Determine the (x, y) coordinate at the center of the cell enclosing the given text.  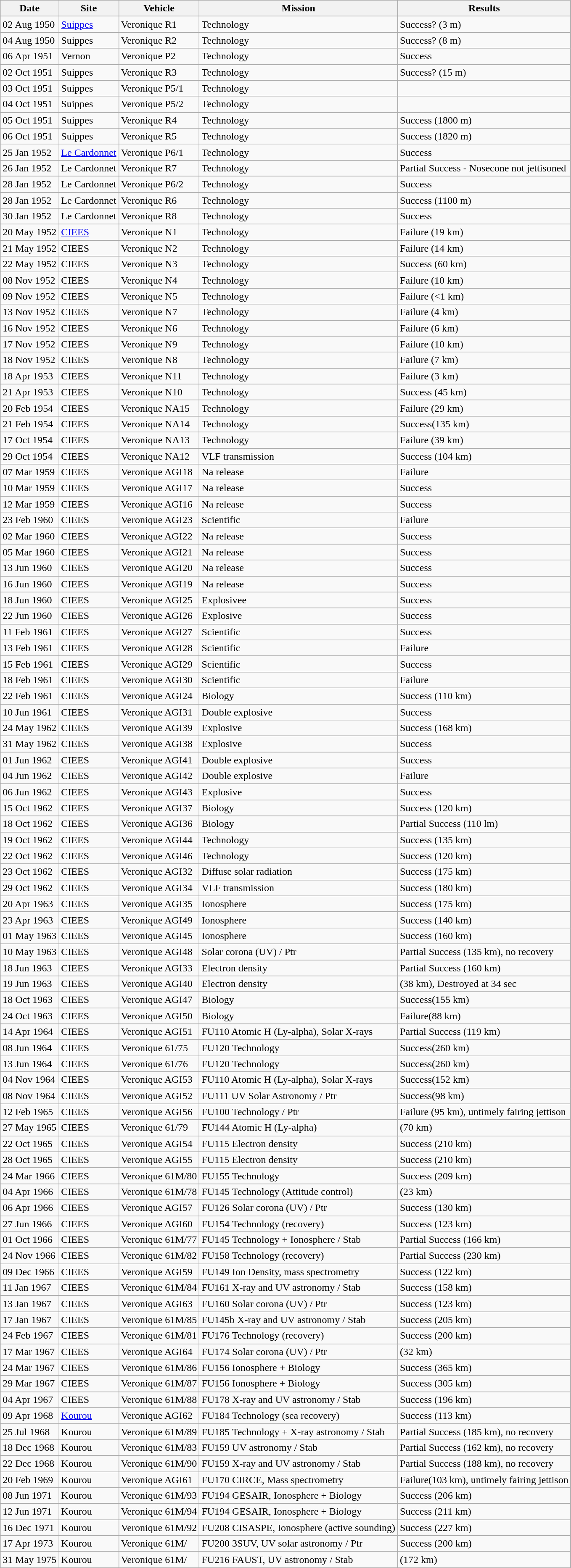
Veronique AGI30 (159, 680)
Veronique R3 (159, 72)
Veronique AGI18 (159, 472)
16 Jun 1960 (29, 584)
Veronique 61M/94 (159, 1512)
(38 km), Destroyed at 34 sec (484, 984)
02 Aug 1950 (29, 24)
Failure(103 km), untimely fairing jettison (484, 1479)
FU178 X-ray and UV astronomy / Stab (299, 1400)
Vernon (89, 56)
31 May 1962 (29, 744)
Partial Success (119 km) (484, 1032)
(23 km) (484, 1192)
23 Feb 1960 (29, 520)
Veronique 61M/80 (159, 1176)
24 May 1962 (29, 728)
Veronique 61M/88 (159, 1400)
Veronique 61/75 (159, 1048)
26 Jan 1952 (29, 168)
Veronique N7 (159, 312)
30 Jan 1952 (29, 216)
Veronique N3 (159, 264)
Success (45 km) (484, 392)
Veronique N6 (159, 328)
Veronique AGI16 (159, 504)
Veronique P2 (159, 56)
Vehicle (159, 8)
Explosivee (299, 600)
20 May 1952 (29, 232)
FU159 UV astronomy / Stab (299, 1447)
Veronique AGI34 (159, 888)
Veronique AGI46 (159, 856)
Success (180 km) (484, 888)
10 Mar 1959 (29, 488)
Success(98 km) (484, 1096)
FU145b X-ray and UV astronomy / Stab (299, 1320)
Veronique AGI28 (159, 648)
Veronique 61M/90 (159, 1463)
Success (113 km) (484, 1415)
Success (305 km) (484, 1384)
Success (158 km) (484, 1288)
21 Apr 1953 (29, 392)
06 Jun 1962 (29, 792)
27 Jun 1966 (29, 1224)
Veronique 61M/89 (159, 1431)
Veronique AGI21 (159, 552)
FU111 UV Solar Astronomy / Ptr (299, 1096)
22 Jun 1960 (29, 616)
Partial Success (162 km), no recovery (484, 1447)
24 Mar 1966 (29, 1176)
14 Apr 1964 (29, 1032)
Mission (299, 8)
19 Jun 1963 (29, 984)
Success(135 km) (484, 424)
Success (1800 m) (484, 120)
Veronique N5 (159, 296)
18 Nov 1952 (29, 360)
Veronique 61M/83 (159, 1447)
Success (135 km) (484, 840)
FU200 3SUV, UV solar astronomy / Ptr (299, 1544)
17 Mar 1967 (29, 1352)
FU149 Ion Density, mass spectrometry (299, 1272)
Success (130 km) (484, 1208)
Success (211 km) (484, 1512)
11 Jan 1967 (29, 1288)
20 Feb 1969 (29, 1479)
Veronique AGI44 (159, 840)
Veronique AGI54 (159, 1144)
29 Mar 1967 (29, 1384)
(70 km) (484, 1128)
19 Oct 1962 (29, 840)
Veronique NA12 (159, 456)
FU170 CIRCE, Mass spectrometry (299, 1479)
Success (209 km) (484, 1176)
Veronique NA13 (159, 440)
04 Apr 1967 (29, 1400)
Veronique AGI20 (159, 568)
Veronique AGI57 (159, 1208)
Veronique 61/76 (159, 1064)
22 Oct 1962 (29, 856)
Veronique N1 (159, 232)
FU100 Technology / Ptr (299, 1112)
Veronique N9 (159, 344)
12 Jun 1971 (29, 1512)
07 Mar 1959 (29, 472)
FU161 X-ray and UV astronomy / Stab (299, 1288)
Veronique AGI29 (159, 664)
Success? (8 m) (484, 40)
04 Aug 1950 (29, 40)
Partial Success - Nosecone not jettisoned (484, 168)
29 Oct 1954 (29, 456)
Veronique AGI35 (159, 904)
Veronique AGI22 (159, 536)
Partial Success (185 km), no recovery (484, 1431)
22 Oct 1965 (29, 1144)
24 Nov 1966 (29, 1256)
FU158 Technology (recovery) (299, 1256)
Veronique AGI36 (159, 824)
05 Mar 1960 (29, 552)
Success? (15 m) (484, 72)
21 Feb 1954 (29, 424)
Success(155 km) (484, 1000)
Success (206 km) (484, 1496)
Success (140 km) (484, 920)
Veronique 61M/92 (159, 1528)
FU184 Technology (sea recovery) (299, 1415)
Failure (6 km) (484, 328)
FU159 X-ray and UV astronomy / Stab (299, 1463)
06 Apr 1951 (29, 56)
20 Feb 1954 (29, 408)
Veronique AGI26 (159, 616)
(172 km) (484, 1560)
Veronique AGI51 (159, 1032)
Veronique 61M/85 (159, 1320)
Failure (14 km) (484, 248)
Partial Success (230 km) (484, 1256)
Veronique 61M/78 (159, 1192)
Failure (39 km) (484, 440)
24 Feb 1967 (29, 1336)
08 Jun 1964 (29, 1048)
08 Jun 1971 (29, 1496)
Veronique 61M/84 (159, 1288)
13 Jan 1967 (29, 1304)
01 Oct 1966 (29, 1240)
04 Apr 1966 (29, 1192)
Diffuse solar radiation (299, 872)
04 Jun 1962 (29, 776)
Partial Success (135 km), no recovery (484, 952)
FU185 Technology + X-ray astronomy / Stab (299, 1431)
Veronique AGI45 (159, 936)
13 Jun 1960 (29, 568)
Partial Success (110 lm) (484, 824)
Failure (19 km) (484, 232)
Veronique R6 (159, 200)
18 Dec 1968 (29, 1447)
Veronique AGI52 (159, 1096)
02 Mar 1960 (29, 536)
Veronique AGI48 (159, 952)
Veronique AGI37 (159, 808)
Failure (3 km) (484, 376)
FU126 Solar corona (UV) / Ptr (299, 1208)
18 Oct 1963 (29, 1000)
24 Oct 1963 (29, 1016)
08 Nov 1952 (29, 280)
Success (122 km) (484, 1272)
Failure (4 km) (484, 312)
Veronique AGI62 (159, 1415)
FU145 Technology + Ionosphere / Stab (299, 1240)
29 Oct 1962 (29, 888)
31 May 1975 (29, 1560)
Veronique AGI31 (159, 712)
10 May 1963 (29, 952)
Success (365 km) (484, 1368)
Veronique 61/79 (159, 1128)
16 Dec 1971 (29, 1528)
Success (168 km) (484, 728)
Veronique AGI32 (159, 872)
(32 km) (484, 1352)
20 Apr 1963 (29, 904)
06 Apr 1966 (29, 1208)
18 Jun 1963 (29, 968)
15 Oct 1962 (29, 808)
22 May 1952 (29, 264)
Veronique 61M/81 (159, 1336)
Veronique AGI59 (159, 1272)
Failure (29 km) (484, 408)
Veronique R2 (159, 40)
Success (227 km) (484, 1528)
Veronique N2 (159, 248)
16 Nov 1952 (29, 328)
28 Oct 1965 (29, 1160)
Veronique AGI53 (159, 1080)
Success (1820 m) (484, 136)
Veronique P6/2 (159, 184)
Veronique R4 (159, 120)
Success (1100 m) (484, 200)
15 Feb 1961 (29, 664)
Site (89, 8)
17 Nov 1952 (29, 344)
10 Jun 1961 (29, 712)
22 Feb 1961 (29, 696)
Veronique NA15 (159, 408)
11 Feb 1961 (29, 632)
09 Apr 1968 (29, 1415)
Veronique P6/1 (159, 152)
08 Nov 1964 (29, 1096)
Success (104 km) (484, 456)
Veronique R5 (159, 136)
Veronique AGI61 (159, 1479)
Veronique 61M/93 (159, 1496)
Veronique AGI27 (159, 632)
18 Feb 1961 (29, 680)
Veronique AGI24 (159, 696)
24 Mar 1967 (29, 1368)
Veronique AGI43 (159, 792)
01 Jun 1962 (29, 760)
17 Oct 1954 (29, 440)
06 Oct 1951 (29, 136)
Veronique AGI40 (159, 984)
Veronique AGI55 (159, 1160)
Failure(88 km) (484, 1016)
Veronique AGI38 (159, 744)
Veronique 61M/87 (159, 1384)
Veronique P5/1 (159, 88)
25 Jan 1952 (29, 152)
Veronique AGI47 (159, 1000)
23 Oct 1962 (29, 872)
Veronique AGI25 (159, 600)
FU145 Technology (Attitude control) (299, 1192)
13 Nov 1952 (29, 312)
01 May 1963 (29, 936)
Success (60 km) (484, 264)
Veronique N11 (159, 376)
Veronique AGI60 (159, 1224)
18 Oct 1962 (29, 824)
FU208 CISASPE, Ionosphere (active sounding) (299, 1528)
13 Feb 1961 (29, 648)
25 Jul 1968 (29, 1431)
Veronique P5/2 (159, 104)
09 Dec 1966 (29, 1272)
Veronique 61M/86 (159, 1368)
05 Oct 1951 (29, 120)
Success? (3 m) (484, 24)
Veronique AGI50 (159, 1016)
Veronique AGI49 (159, 920)
Veronique R8 (159, 216)
Veronique R7 (159, 168)
03 Oct 1951 (29, 88)
17 Jan 1967 (29, 1320)
Veronique 61M/82 (159, 1256)
Veronique N8 (159, 360)
FU176 Technology (recovery) (299, 1336)
12 Mar 1959 (29, 504)
Veronique 61M/77 (159, 1240)
17 Apr 1973 (29, 1544)
Failure (7 km) (484, 360)
12 Feb 1965 (29, 1112)
Success (110 km) (484, 696)
Veronique AGI63 (159, 1304)
Partial Success (160 km) (484, 968)
Veronique AGI39 (159, 728)
21 May 1952 (29, 248)
Partial Success (188 km), no recovery (484, 1463)
27 May 1965 (29, 1128)
Partial Success (166 km) (484, 1240)
FU144 Atomic H (Ly-alpha) (299, 1128)
Veronique N10 (159, 392)
Veronique AGI19 (159, 584)
Veronique AGI33 (159, 968)
Results (484, 8)
FU216 FAUST, UV astronomy / Stab (299, 1560)
Veronique R1 (159, 24)
Veronique AGI56 (159, 1112)
Success(152 km) (484, 1080)
04 Nov 1964 (29, 1080)
Solar corona (UV) / Ptr (299, 952)
Success (205 km) (484, 1320)
FU155 Technology (299, 1176)
Veronique AGI42 (159, 776)
09 Nov 1952 (29, 296)
Success (160 km) (484, 936)
04 Oct 1951 (29, 104)
18 Apr 1953 (29, 376)
02 Oct 1951 (29, 72)
Date (29, 8)
18 Jun 1960 (29, 600)
Success (196 km) (484, 1400)
Veronique AGI23 (159, 520)
Veronique AGI64 (159, 1352)
Failure (<1 km) (484, 296)
22 Dec 1968 (29, 1463)
Veronique AGI17 (159, 488)
Veronique AGI41 (159, 760)
FU154 Technology (recovery) (299, 1224)
Veronique N4 (159, 280)
23 Apr 1963 (29, 920)
Failure (95 km), untimely fairing jettison (484, 1112)
Veronique NA14 (159, 424)
13 Jun 1964 (29, 1064)
FU160 Solar corona (UV) / Ptr (299, 1304)
FU174 Solar corona (UV) / Ptr (299, 1352)
